Find where the given text appears and provide that cell's center as [X, Y] coordinate. 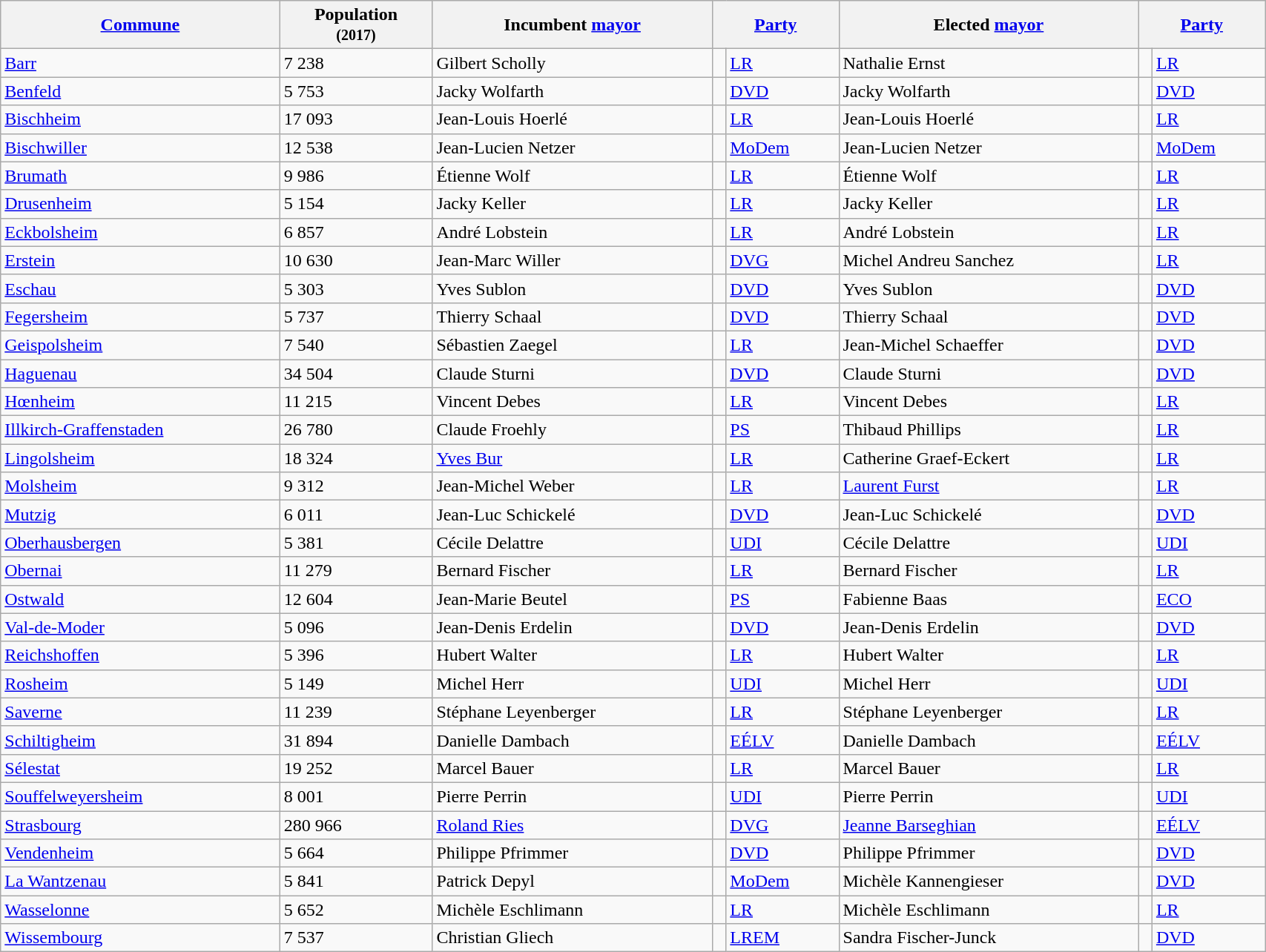
Brumath [140, 176]
Commune [140, 25]
9 312 [356, 486]
34 504 [356, 373]
Ostwald [140, 599]
5 664 [356, 853]
31 894 [356, 740]
Sélestat [140, 768]
Bischheim [140, 119]
19 252 [356, 768]
Sébastien Zaegel [573, 345]
Drusenheim [140, 204]
5 652 [356, 910]
Schiltigheim [140, 740]
5 303 [356, 288]
Gilbert Scholly [573, 63]
Erstein [140, 260]
Fegersheim [140, 317]
5 737 [356, 317]
Wasselonne [140, 910]
Strasbourg [140, 825]
Christian Gliech [573, 938]
Elected mayor [989, 25]
Jean-Michel Schaeffer [989, 345]
12 538 [356, 148]
La Wantzenau [140, 882]
Val-de-Moder [140, 627]
18 324 [356, 458]
6 857 [356, 232]
Yves Bur [573, 458]
Souffelweyersheim [140, 796]
Incumbent mayor [573, 25]
Hœnheim [140, 402]
7 238 [356, 63]
Molsheim [140, 486]
Fabienne Baas [989, 599]
5 154 [356, 204]
7 540 [356, 345]
LREM [782, 938]
Bischwiller [140, 148]
17 093 [356, 119]
Illkirch-Graffenstaden [140, 430]
5 149 [356, 684]
Patrick Depyl [573, 882]
5 096 [356, 627]
Michèle Kannengieser [989, 882]
Vendenheim [140, 853]
Haguenau [140, 373]
26 780 [356, 430]
280 966 [356, 825]
7 537 [356, 938]
11 215 [356, 402]
5 396 [356, 655]
ECO [1208, 599]
Benfeld [140, 91]
Claude Froehly [573, 430]
8 001 [356, 796]
Lingolsheim [140, 458]
Catherine Graef-Eckert [989, 458]
Population(2017) [356, 25]
Oberhausbergen [140, 543]
Geispolsheim [140, 345]
Saverne [140, 712]
9 986 [356, 176]
12 604 [356, 599]
Reichshoffen [140, 655]
Thibaud Phillips [989, 430]
Jean-Marie Beutel [573, 599]
Michel Andreu Sanchez [989, 260]
5 753 [356, 91]
Laurent Furst [989, 486]
Jean-Marc Willer [573, 260]
Eckbolsheim [140, 232]
Roland Ries [573, 825]
Rosheim [140, 684]
Obernai [140, 571]
Mutzig [140, 515]
Wissembourg [140, 938]
Sandra Fischer-Junck [989, 938]
Jeanne Barseghian [989, 825]
Nathalie Ernst [989, 63]
11 279 [356, 571]
5 841 [356, 882]
5 381 [356, 543]
6 011 [356, 515]
Jean-Michel Weber [573, 486]
11 239 [356, 712]
Eschau [140, 288]
10 630 [356, 260]
Barr [140, 63]
